For the text-containing cell, return its midpoint in [x, y] coordinate format. 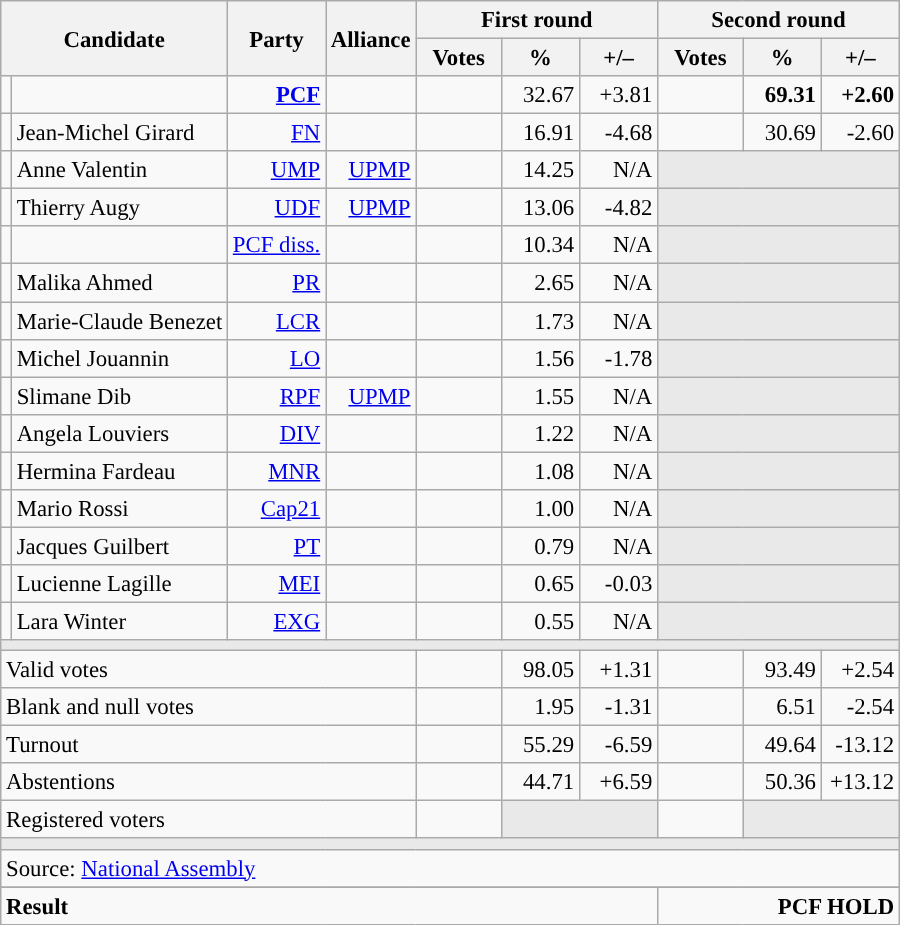
+1.31 [619, 670]
0.79 [540, 546]
+13.12 [860, 782]
Mario Rossi [119, 509]
-2.54 [860, 707]
1.73 [540, 321]
PT [277, 546]
MNR [277, 471]
UDF [277, 208]
Hermina Fardeau [119, 471]
55.29 [540, 745]
1.56 [540, 358]
Cap21 [277, 509]
PCF [277, 95]
-4.82 [619, 208]
30.69 [782, 133]
-0.03 [619, 584]
LCR [277, 321]
+2.60 [860, 95]
Michel Jouannin [119, 358]
PR [277, 283]
Anne Valentin [119, 170]
Lucienne Lagille [119, 584]
44.71 [540, 782]
32.67 [540, 95]
1.22 [540, 433]
Jean-Michel Girard [119, 133]
98.05 [540, 670]
Blank and null votes [208, 707]
Turnout [208, 745]
14.25 [540, 170]
Result [330, 906]
69.31 [782, 95]
1.00 [540, 509]
First round [537, 20]
Thierry Augy [119, 208]
FN [277, 133]
PCF diss. [277, 245]
Marie-Claude Benezet [119, 321]
Second round [779, 20]
Lara Winter [119, 621]
1.95 [540, 707]
Valid votes [208, 670]
Jacques Guilbert [119, 546]
+6.59 [619, 782]
1.08 [540, 471]
-1.31 [619, 707]
-13.12 [860, 745]
DIV [277, 433]
+3.81 [619, 95]
+2.54 [860, 670]
Registered voters [208, 820]
2.65 [540, 283]
1.55 [540, 396]
0.65 [540, 584]
-4.68 [619, 133]
-2.60 [860, 133]
-6.59 [619, 745]
Abstentions [208, 782]
Angela Louviers [119, 433]
-1.78 [619, 358]
6.51 [782, 707]
RPF [277, 396]
0.55 [540, 621]
Slimane Dib [119, 396]
PCF HOLD [779, 906]
Source: National Assembly [450, 868]
UMP [277, 170]
EXG [277, 621]
Candidate [114, 38]
Party [277, 38]
49.64 [782, 745]
10.34 [540, 245]
MEI [277, 584]
50.36 [782, 782]
LO [277, 358]
16.91 [540, 133]
Alliance [371, 38]
Malika Ahmed [119, 283]
93.49 [782, 670]
13.06 [540, 208]
